Determine the [x, y] coordinate at the center of the cell enclosing the given text.  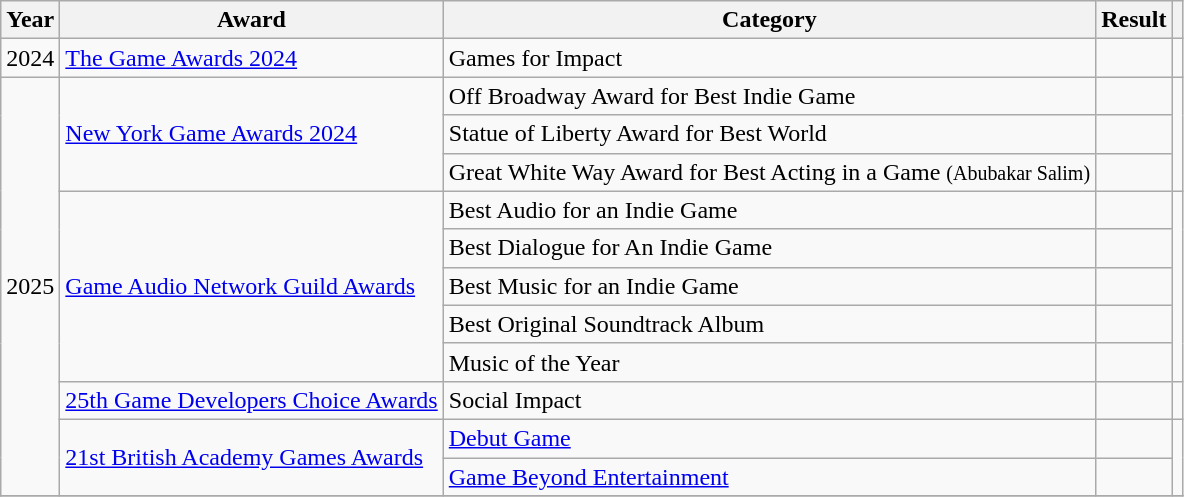
The Game Awards 2024 [252, 58]
Statue of Liberty Award for Best World [769, 134]
Category [769, 20]
Music of the Year [769, 362]
Social Impact [769, 400]
Off Broadway Award for Best Indie Game [769, 96]
21st British Academy Games Awards [252, 457]
Best Music for an Indie Game [769, 286]
Award [252, 20]
Best Original Soundtrack Album [769, 324]
Games for Impact [769, 58]
New York Game Awards 2024 [252, 134]
Result [1134, 20]
Year [30, 20]
2025 [30, 286]
Game Audio Network Guild Awards [252, 286]
2024 [30, 58]
Game Beyond Entertainment [769, 477]
Debut Game [769, 438]
Great White Way Award for Best Acting in a Game (Abubakar Salim) [769, 172]
Best Audio for an Indie Game [769, 210]
Best Dialogue for An Indie Game [769, 248]
25th Game Developers Choice Awards [252, 400]
